Return the (X, Y) coordinate for the center point of the cell that contains the specified text.  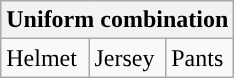
Pants (200, 58)
Jersey (128, 58)
Uniform combination (118, 20)
Helmet (45, 58)
